Detect which cell encompasses the target text, then output its [X, Y] center coordinate. 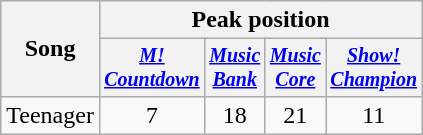
21 [296, 115]
18 [234, 115]
Show!Champion [374, 68]
Teenager [50, 115]
MusicCore [296, 68]
Peak position [260, 20]
7 [152, 115]
M!Countdown [152, 68]
11 [374, 115]
MusicBank [234, 68]
Song [50, 49]
